From the cell containing the given text, extract its center point as [x, y] coordinate. 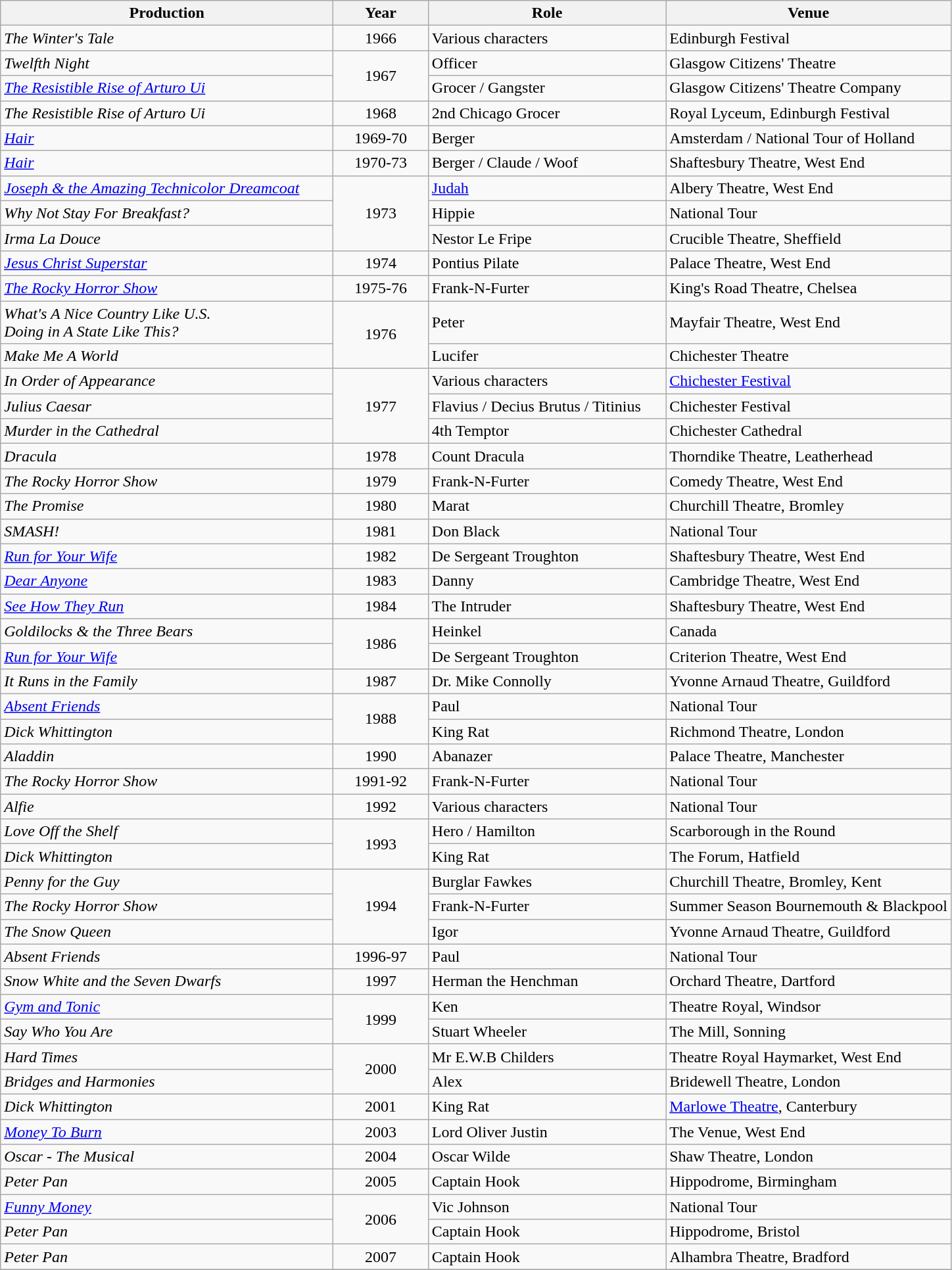
Aladdin [167, 757]
Why Not Stay For Breakfast? [167, 213]
1969-70 [381, 138]
2001 [381, 1106]
Money To Burn [167, 1131]
Theatre Royal, Windsor [809, 1006]
The Promise [167, 506]
1997 [381, 981]
Jesus Christ Superstar [167, 263]
Marat [547, 506]
SMASH! [167, 531]
Lucifer [547, 356]
Gym and Tonic [167, 1006]
1975-76 [381, 288]
Thorndike Theatre, Leatherhead [809, 456]
1994 [381, 906]
Nestor Le Fripe [547, 238]
2005 [381, 1182]
Stuart Wheeler [547, 1031]
Production [167, 13]
In Order of Appearance [167, 381]
Edinburgh Festival [809, 38]
Marlowe Theatre, Canterbury [809, 1106]
Say Who You Are [167, 1031]
The Venue, West End [809, 1131]
Mr E.W.B Childers [547, 1056]
Hippodrome, Birmingham [809, 1182]
The Intruder [547, 606]
Igor [547, 931]
Ken [547, 1006]
1990 [381, 757]
1977 [381, 406]
Danny [547, 581]
1993 [381, 844]
2004 [381, 1157]
1976 [381, 335]
Love Off the Shelf [167, 832]
Glasgow Citizens' Theatre Company [809, 88]
1973 [381, 213]
Albery Theatre, West End [809, 188]
Chichester Cathedral [809, 431]
Orchard Theatre, Dartford [809, 981]
1979 [381, 481]
Snow White and the Seven Dwarfs [167, 981]
The Forum, Hatfield [809, 857]
Julius Caesar [167, 406]
Dr. Mike Connolly [547, 681]
The Winter's Tale [167, 38]
Glasgow Citizens' Theatre [809, 63]
Comedy Theatre, West End [809, 481]
Alhambra Theatre, Bradford [809, 1257]
Burglar Fawkes [547, 882]
Dracula [167, 456]
1978 [381, 456]
Hard Times [167, 1056]
2007 [381, 1257]
The Snow Queen [167, 931]
2006 [381, 1219]
Summer Season Bournemouth & Blackpool [809, 906]
Abanazer [547, 757]
Herman the Henchman [547, 981]
4th Temptor [547, 431]
1981 [381, 531]
Amsterdam / National Tour of Holland [809, 138]
Palace Theatre, Manchester [809, 757]
1970-73 [381, 163]
2003 [381, 1131]
Scarborough in the Round [809, 832]
Grocer / Gangster [547, 88]
Chichester Theatre [809, 356]
Lord Oliver Justin [547, 1131]
1966 [381, 38]
Richmond Theatre, London [809, 732]
Crucible Theatre, Sheffield [809, 238]
Murder in the Cathedral [167, 431]
Churchill Theatre, Bromley, Kent [809, 882]
Count Dracula [547, 456]
King's Road Theatre, Chelsea [809, 288]
Royal Lyceum, Edinburgh Festival [809, 113]
Heinkel [547, 631]
1986 [381, 644]
Penny for the Guy [167, 882]
1999 [381, 1019]
Berger [547, 138]
2nd Chicago Grocer [547, 113]
Hippodrome, Bristol [809, 1232]
Vic Johnson [547, 1207]
Hippie [547, 213]
Make Me A World [167, 356]
2000 [381, 1069]
Churchill Theatre, Bromley [809, 506]
Oscar Wilde [547, 1157]
Alex [547, 1081]
See How They Run [167, 606]
The Mill, Sonning [809, 1031]
Twelfth Night [167, 63]
Pontius Pilate [547, 263]
1984 [381, 606]
Dear Anyone [167, 581]
1987 [381, 681]
Role [547, 13]
Flavius / Decius Brutus / Titinius [547, 406]
Theatre Royal Haymarket, West End [809, 1056]
Irma La Douce [167, 238]
Bridewell Theatre, London [809, 1081]
Oscar - The Musical [167, 1157]
Shaw Theatre, London [809, 1157]
Don Black [547, 531]
Goldilocks & the Three Bears [167, 631]
Judah [547, 188]
Criterion Theatre, West End [809, 656]
What's A Nice Country Like U.S.Doing in A State Like This? [167, 322]
Year [381, 13]
1980 [381, 506]
Palace Theatre, West End [809, 263]
Canada [809, 631]
1967 [381, 76]
Officer [547, 63]
1988 [381, 718]
Joseph & the Amazing Technicolor Dreamcoat [167, 188]
Bridges and Harmonies [167, 1081]
Venue [809, 13]
1992 [381, 807]
Mayfair Theatre, West End [809, 322]
Berger / Claude / Woof [547, 163]
Peter [547, 322]
It Runs in the Family [167, 681]
1982 [381, 556]
1983 [381, 581]
Alfie [167, 807]
Hero / Hamilton [547, 832]
1996-97 [381, 956]
1974 [381, 263]
Cambridge Theatre, West End [809, 581]
1968 [381, 113]
Funny Money [167, 1207]
1991-92 [381, 782]
